Output the [x, y] coordinate of the center of the cell containing the given text.  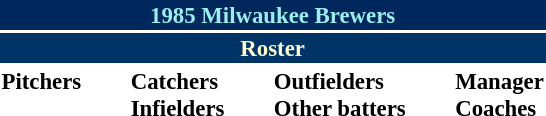
1985 Milwaukee Brewers [272, 15]
Roster [272, 48]
